Find where the given text appears and provide that cell's center as (X, Y) coordinate. 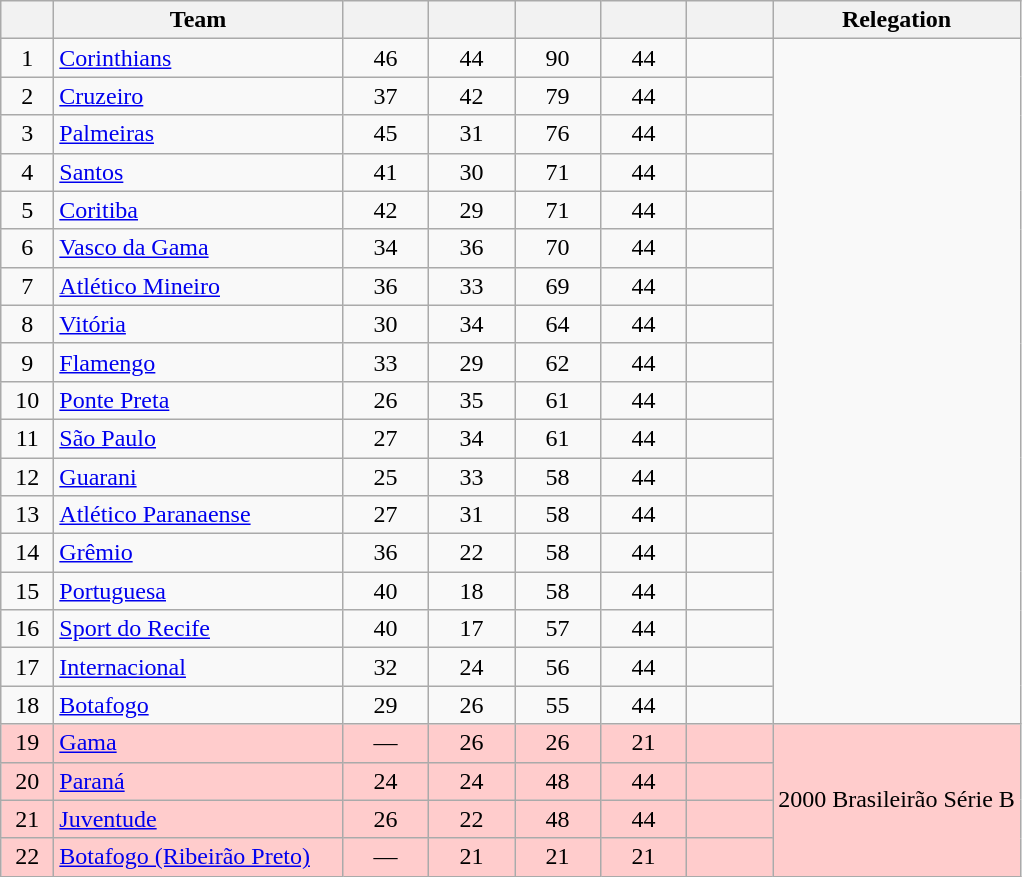
Atlético Paranaense (198, 515)
Palmeiras (198, 134)
19 (28, 743)
56 (557, 667)
Atlético Mineiro (198, 286)
45 (385, 134)
9 (28, 362)
11 (28, 438)
12 (28, 477)
13 (28, 515)
Vitória (198, 324)
1 (28, 58)
41 (385, 172)
5 (28, 210)
46 (385, 58)
2000 Brasileirão Série B (897, 800)
7 (28, 286)
Relegation (897, 20)
14 (28, 553)
Santos (198, 172)
90 (557, 58)
Gama (198, 743)
64 (557, 324)
Internacional (198, 667)
15 (28, 591)
20 (28, 781)
69 (557, 286)
Juventude (198, 819)
8 (28, 324)
25 (385, 477)
Cruzeiro (198, 96)
Portuguesa (198, 591)
Vasco da Gama (198, 248)
Botafogo (Ribeirão Preto) (198, 857)
6 (28, 248)
79 (557, 96)
Guarani (198, 477)
Flamengo (198, 362)
2 (28, 96)
Botafogo (198, 705)
70 (557, 248)
76 (557, 134)
Ponte Preta (198, 400)
57 (557, 629)
10 (28, 400)
Paraná (198, 781)
São Paulo (198, 438)
55 (557, 705)
Sport do Recife (198, 629)
Team (198, 20)
62 (557, 362)
4 (28, 172)
37 (385, 96)
16 (28, 629)
Grêmio (198, 553)
35 (471, 400)
3 (28, 134)
Corinthians (198, 58)
32 (385, 667)
Coritiba (198, 210)
